Output the (X, Y) coordinate of the center of the cell containing the given text.  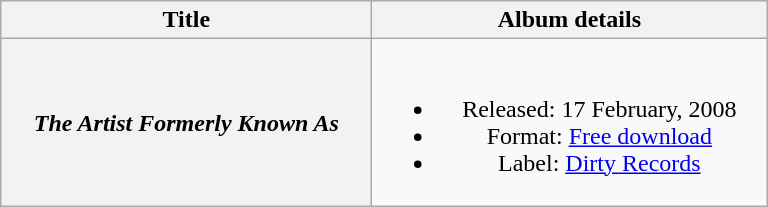
Album details (570, 20)
The Artist Formerly Known As (186, 122)
Title (186, 20)
Released: 17 February, 2008Format: Free downloadLabel: Dirty Records (570, 122)
